Detect which cell encompasses the target text, then output its [x, y] center coordinate. 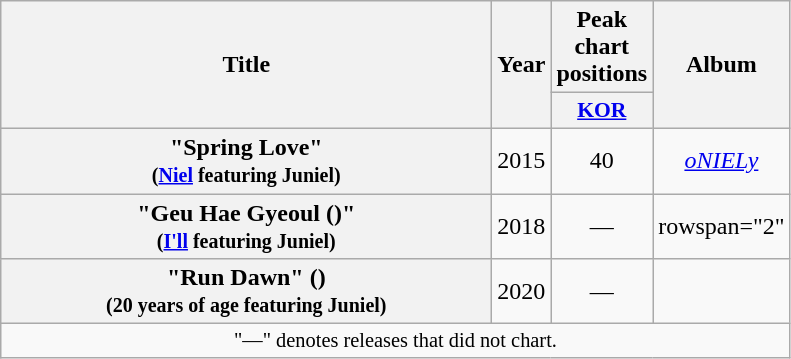
2018 [522, 226]
40 [602, 160]
"Run Dawn" ()(20 years of age featuring Juniel) [246, 292]
oNIELy [722, 160]
Peak chart positions [602, 47]
2020 [522, 292]
Album [722, 65]
2015 [522, 160]
Year [522, 65]
"Spring Love"(Niel featuring Juniel) [246, 160]
"—" denotes releases that did not chart. [396, 341]
rowspan="2" [722, 226]
Title [246, 65]
KOR [602, 111]
"Geu Hae Gyeoul ()"(I'll featuring Juniel) [246, 226]
